Detect which cell encompasses the target text, then output its (X, Y) center coordinate. 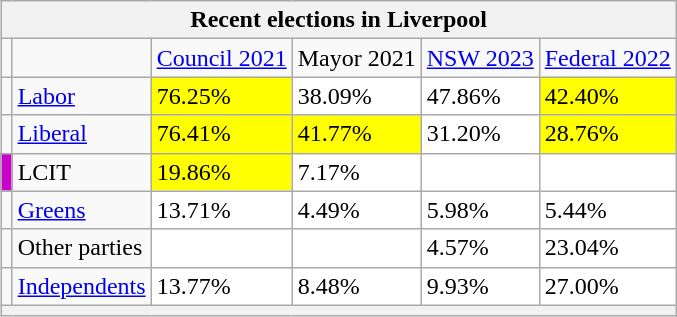
NSW 2023 (480, 58)
76.25% (222, 96)
38.09% (356, 96)
8.48% (356, 286)
Recent elections in Liverpool (338, 20)
LCIT (82, 172)
9.93% (480, 286)
Other parties (82, 248)
13.77% (222, 286)
Independents (82, 286)
Liberal (82, 134)
Labor (82, 96)
19.86% (222, 172)
23.04% (608, 248)
27.00% (608, 286)
Greens (82, 210)
41.77% (356, 134)
4.57% (480, 248)
Federal 2022 (608, 58)
42.40% (608, 96)
31.20% (480, 134)
47.86% (480, 96)
76.41% (222, 134)
4.49% (356, 210)
Council 2021 (222, 58)
5.98% (480, 210)
5.44% (608, 210)
13.71% (222, 210)
28.76% (608, 134)
Mayor 2021 (356, 58)
7.17% (356, 172)
